Find where the given text appears and provide that cell's center as (X, Y) coordinate. 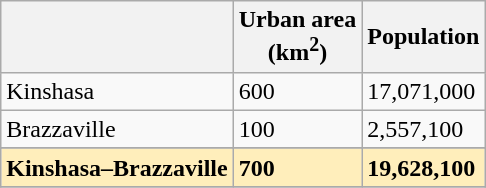
19,628,100 (424, 167)
700 (298, 167)
100 (298, 129)
2,557,100 (424, 129)
Kinshasa–Brazzaville (117, 167)
Brazzaville (117, 129)
Population (424, 37)
Urban area(km2) (298, 37)
600 (298, 91)
17,071,000 (424, 91)
Kinshasa (117, 91)
